From the cell containing the given text, extract its center point as [x, y] coordinate. 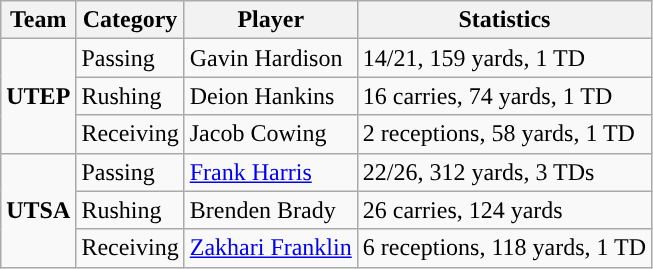
2 receptions, 58 yards, 1 TD [504, 134]
Team [38, 20]
UTEP [38, 96]
14/21, 159 yards, 1 TD [504, 58]
Category [130, 20]
Deion Hankins [270, 96]
16 carries, 74 yards, 1 TD [504, 96]
Zakhari Franklin [270, 248]
Gavin Hardison [270, 58]
26 carries, 124 yards [504, 210]
Brenden Brady [270, 210]
Frank Harris [270, 172]
Statistics [504, 20]
Player [270, 20]
UTSA [38, 210]
22/26, 312 yards, 3 TDs [504, 172]
6 receptions, 118 yards, 1 TD [504, 248]
Jacob Cowing [270, 134]
